Detect which cell encompasses the target text, then output its [x, y] center coordinate. 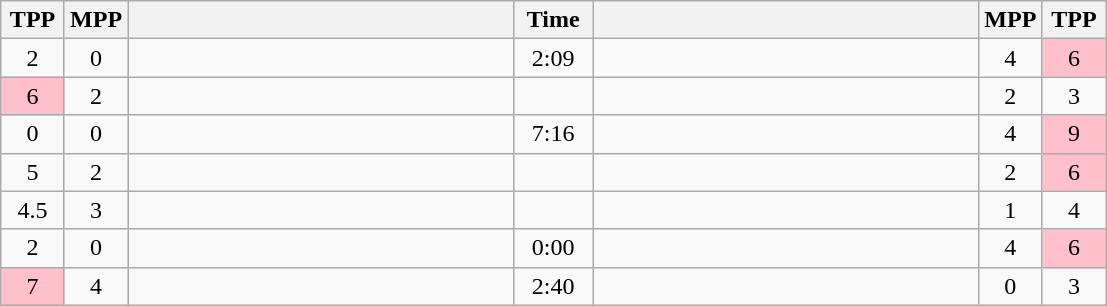
7:16 [554, 134]
7 [33, 286]
5 [33, 172]
1 [1011, 210]
2:09 [554, 58]
Time [554, 20]
0:00 [554, 248]
2:40 [554, 286]
9 [1074, 134]
4.5 [33, 210]
